Locate the cell with the specified text and output its [X, Y] center coordinate. 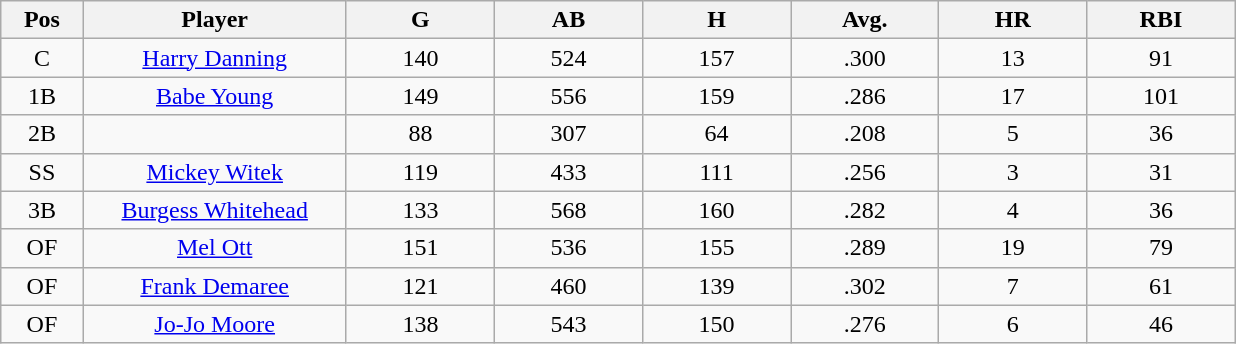
.208 [865, 134]
6 [1013, 324]
31 [1161, 172]
Babe Young [214, 96]
.302 [865, 286]
4 [1013, 210]
79 [1161, 248]
568 [568, 210]
Jo-Jo Moore [214, 324]
155 [717, 248]
133 [420, 210]
139 [717, 286]
111 [717, 172]
Burgess Whitehead [214, 210]
460 [568, 286]
RBI [1161, 20]
2B [42, 134]
433 [568, 172]
HR [1013, 20]
46 [1161, 324]
7 [1013, 286]
159 [717, 96]
119 [420, 172]
19 [1013, 248]
121 [420, 286]
307 [568, 134]
H [717, 20]
SS [42, 172]
556 [568, 96]
Frank Demaree [214, 286]
G [420, 20]
64 [717, 134]
536 [568, 248]
150 [717, 324]
Harry Danning [214, 58]
3 [1013, 172]
149 [420, 96]
160 [717, 210]
151 [420, 248]
140 [420, 58]
157 [717, 58]
Player [214, 20]
.276 [865, 324]
.289 [865, 248]
.286 [865, 96]
543 [568, 324]
3B [42, 210]
.282 [865, 210]
Mel Ott [214, 248]
Mickey Witek [214, 172]
88 [420, 134]
91 [1161, 58]
.300 [865, 58]
Avg. [865, 20]
C [42, 58]
.256 [865, 172]
Pos [42, 20]
138 [420, 324]
524 [568, 58]
1B [42, 96]
13 [1013, 58]
5 [1013, 134]
101 [1161, 96]
17 [1013, 96]
61 [1161, 286]
AB [568, 20]
